Identify which cell holds the provided text, then report its [x, y] central coordinate. 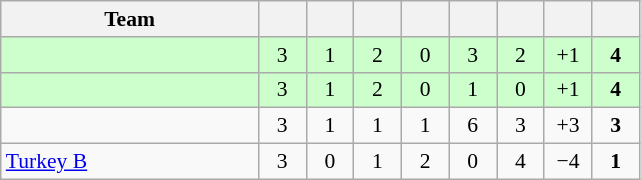
Team [130, 19]
6 [473, 126]
−4 [568, 162]
Turkey B [130, 162]
+3 [568, 126]
